Determine the (X, Y) coordinate at the center of the cell enclosing the given text.  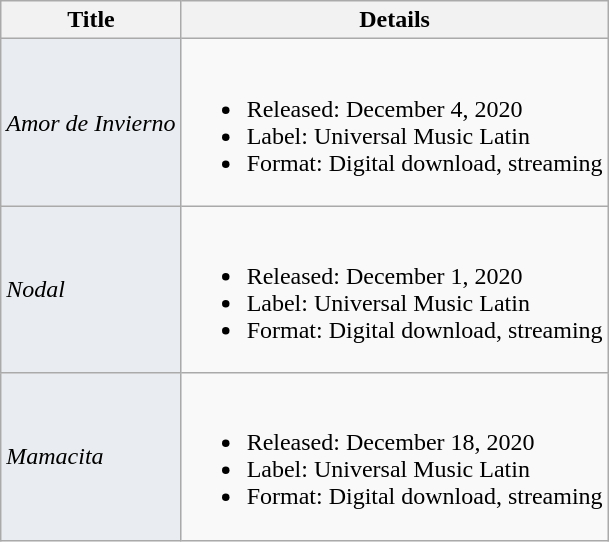
Amor de Invierno (91, 122)
Title (91, 20)
Details (394, 20)
Released: December 1, 2020Label: Universal Music LatinFormat: Digital download, streaming (394, 290)
Nodal (91, 290)
Released: December 18, 2020Label: Universal Music LatinFormat: Digital download, streaming (394, 456)
Released: December 4, 2020Label: Universal Music LatinFormat: Digital download, streaming (394, 122)
Mamacita (91, 456)
